Return the [x, y] coordinate for the center point of the cell that contains the specified text.  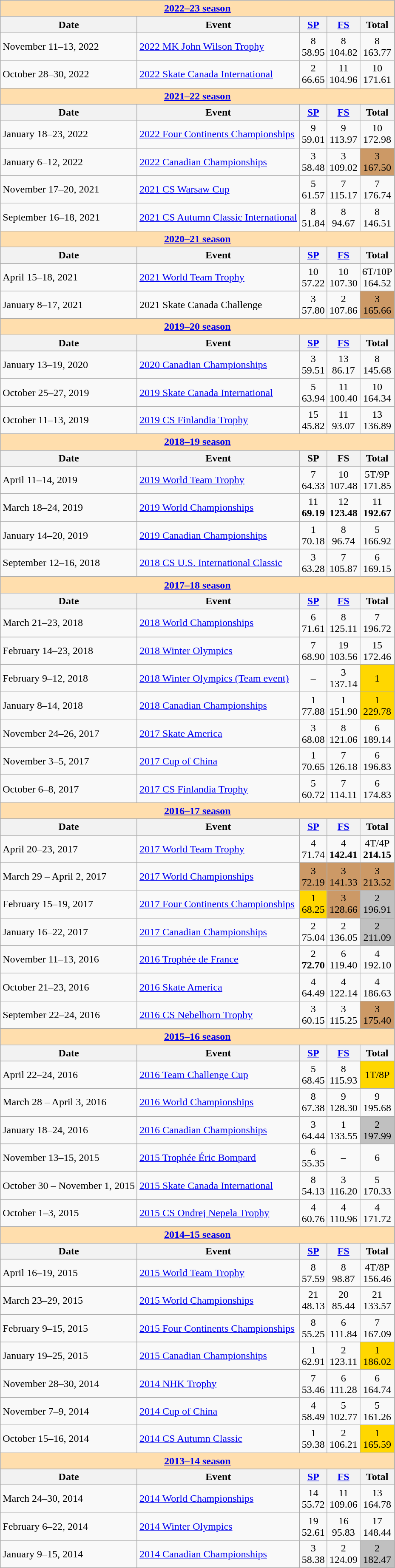
3 59.51 [313, 365]
2014 Canadian Championships [218, 1554]
8 67.38 [313, 1102]
March 21–23, 2018 [69, 623]
2 107.86 [344, 305]
8 51.84 [313, 217]
8 55.25 [313, 1328]
1 77.88 [313, 706]
April 16–19, 2015 [69, 1273]
5T/9P 171.85 [377, 480]
4 122.14 [344, 987]
October 28–30, 2022 [69, 74]
3 213.52 [377, 876]
2014 Cup of China [218, 1411]
13 136.89 [377, 420]
5 170.33 [377, 1186]
4 60.76 [313, 1213]
5 68.45 [313, 1075]
2 106.21 [344, 1439]
7 196.72 [377, 623]
1 70.18 [313, 535]
January 16–22, 2017 [69, 931]
2 211.09 [377, 931]
November 13–15, 2015 [69, 1158]
3 63.28 [313, 563]
1 62.91 [313, 1356]
2015 Skate Canada International [218, 1186]
March 18–24, 2019 [69, 507]
11 69.19 [313, 507]
October 21–23, 2016 [69, 987]
2 182.47 [377, 1554]
1 151.90 [344, 706]
January 6–12, 2022 [69, 161]
2020 Canadian Championships [218, 365]
10 171.61 [377, 74]
2022 Skate Canada International [218, 74]
2017 CS Finlandia Trophy [218, 789]
October 6–8, 2017 [69, 789]
October 15–16, 2014 [69, 1439]
2018 World Championships [218, 623]
2018 Winter Olympics [218, 650]
8 121.06 [344, 733]
1 68.25 [313, 904]
7 68.90 [313, 650]
January 13–19, 2020 [69, 365]
2016 Canadian Championships [218, 1130]
2 72.70 [313, 959]
13 164.78 [377, 1499]
4T/4P 214.15 [377, 849]
April 22–24, 2016 [69, 1075]
7 115.17 [344, 190]
9 195.68 [377, 1102]
2014–15 season [197, 1235]
2021 World Team Trophy [218, 277]
2019 World Championships [218, 507]
October 25–27, 2019 [69, 393]
March 28 – April 3, 2016 [69, 1102]
5 161.26 [377, 1411]
7 53.46 [313, 1384]
8 146.51 [377, 217]
13 86.17 [344, 365]
2 123.11 [344, 1356]
8 115.93 [344, 1075]
17 148.44 [377, 1526]
3 165.66 [377, 305]
4 110.96 [344, 1213]
April 15–18, 2021 [69, 277]
2014 Winter Olympics [218, 1526]
2019 Canadian Championships [218, 535]
November 24–26, 2017 [69, 733]
2021–22 season [197, 96]
4 171.72 [377, 1213]
7 167.09 [377, 1328]
6 55.35 [313, 1158]
2017 World Championships [218, 876]
2015 Four Continents Championships [218, 1328]
2019 CS Finlandia Trophy [218, 420]
6 111.84 [344, 1328]
10 172.98 [377, 134]
4 58.49 [313, 1411]
February 15–19, 2017 [69, 904]
20 85.44 [344, 1300]
6 119.40 [344, 959]
10 107.30 [344, 277]
2 66.65 [313, 74]
16 95.83 [344, 1526]
2 197.99 [377, 1130]
2015–16 season [197, 1036]
1 [377, 678]
4 142.41 [344, 849]
3 141.33 [344, 876]
12 123.48 [344, 507]
November 28–30, 2014 [69, 1384]
January 19–25, 2015 [69, 1356]
March 29 – April 2, 2017 [69, 876]
2015 World Championships [218, 1300]
2015 CS Ondrej Nepela Trophy [218, 1213]
2017 Four Continents Championships [218, 904]
1 70.65 [313, 761]
September 16–18, 2021 [69, 217]
21 48.13 [313, 1300]
4 64.49 [313, 987]
2017 World Team Trophy [218, 849]
6 71.61 [313, 623]
March 24–30, 2014 [69, 1499]
7 126.18 [344, 761]
8 125.11 [344, 623]
6 196.83 [377, 761]
8 54.13 [313, 1186]
11 93.07 [344, 420]
5 166.92 [377, 535]
11 104.96 [344, 74]
21 133.57 [377, 1300]
3 175.40 [377, 1015]
3 72.19 [313, 876]
4 186.63 [377, 987]
September 12–16, 2018 [69, 563]
9 128.30 [344, 1102]
3 58.38 [313, 1554]
January 18–23, 2022 [69, 134]
2016 CS Nebelhorn Trophy [218, 1015]
2022–23 season [197, 8]
8 104.82 [344, 47]
2021 CS Autumn Classic International [218, 217]
3 64.44 [313, 1130]
3 58.48 [313, 161]
2015 Canadian Championships [218, 1356]
2019 World Team Trophy [218, 480]
8 163.77 [377, 47]
February 9–12, 2018 [69, 678]
8 96.74 [344, 535]
7 105.87 [344, 563]
14 55.72 [313, 1499]
2021 CS Warsaw Cup [218, 190]
1 133.55 [344, 1130]
2017 Skate America [218, 733]
3 116.20 [344, 1186]
2016–17 season [197, 811]
10 107.48 [344, 480]
November 11–13, 2016 [69, 959]
2016 Trophée de France [218, 959]
6 189.14 [377, 733]
2017–18 season [197, 585]
2016 World Championships [218, 1102]
2013–14 season [197, 1460]
6 111.28 [344, 1384]
1T/8P [377, 1075]
6 164.74 [377, 1384]
2014 CS Autumn Classic [218, 1439]
April 11–14, 2019 [69, 480]
10 57.22 [313, 277]
10 164.34 [377, 393]
7 114.11 [344, 789]
3 115.25 [344, 1015]
15 172.46 [377, 650]
2018 CS U.S. International Classic [218, 563]
9 113.97 [344, 134]
8 145.68 [377, 365]
11 109.06 [344, 1499]
October 30 – November 1, 2015 [69, 1186]
6T/10P 164.52 [377, 277]
5 60.72 [313, 789]
11 100.40 [344, 393]
February 14–23, 2018 [69, 650]
2016 Team Challenge Cup [218, 1075]
2014 NHK Trophy [218, 1384]
2018 Winter Olympics (Team event) [218, 678]
11 192.67 [377, 507]
January 8–14, 2018 [69, 706]
19 103.56 [344, 650]
9 59.01 [313, 134]
3 60.15 [313, 1015]
2014 World Championships [218, 1499]
January 9–15, 2014 [69, 1554]
3 137.14 [344, 678]
2018–19 season [197, 442]
2022 Canadian Championships [218, 161]
1 186.02 [377, 1356]
February 6–22, 2014 [69, 1526]
6 174.83 [377, 789]
2016 Skate America [218, 987]
2019–20 season [197, 327]
November 17–20, 2021 [69, 190]
2015 World Team Trophy [218, 1273]
8 57.59 [313, 1273]
2 196.91 [377, 904]
5 61.57 [313, 190]
2019 Skate Canada International [218, 393]
3 128.66 [344, 904]
3 57.80 [313, 305]
1 165.59 [377, 1439]
2 136.05 [344, 931]
3 109.02 [344, 161]
2017 Cup of China [218, 761]
2015 Trophée Éric Bompard [218, 1158]
8 94.67 [344, 217]
7 176.74 [377, 190]
October 1–3, 2015 [69, 1213]
8 98.87 [344, 1273]
2021 Skate Canada Challenge [218, 305]
7 64.33 [313, 480]
6 169.15 [377, 563]
15 45.82 [313, 420]
5 102.77 [344, 1411]
5 63.94 [313, 393]
April 20–23, 2017 [69, 849]
September 22–24, 2016 [69, 1015]
October 11–13, 2019 [69, 420]
2018 Canadian Championships [218, 706]
January 14–20, 2019 [69, 535]
2017 Canadian Championships [218, 931]
November 3–5, 2017 [69, 761]
3 167.50 [377, 161]
4 192.10 [377, 959]
2 75.04 [313, 931]
January 8–17, 2021 [69, 305]
2022 MK John Wilson Trophy [218, 47]
January 18–24, 2016 [69, 1130]
November 7–9, 2014 [69, 1411]
November 11–13, 2022 [69, 47]
1 59.38 [313, 1439]
8 58.95 [313, 47]
2 124.09 [344, 1554]
4T/8P 156.46 [377, 1273]
4 71.74 [313, 849]
March 23–29, 2015 [69, 1300]
1 229.78 [377, 706]
2020–21 season [197, 239]
19 52.61 [313, 1526]
2022 Four Continents Championships [218, 134]
February 9–15, 2015 [69, 1328]
3 68.08 [313, 733]
6 [377, 1158]
